Search for the cell housing the specified text and yield its [x, y] center coordinate. 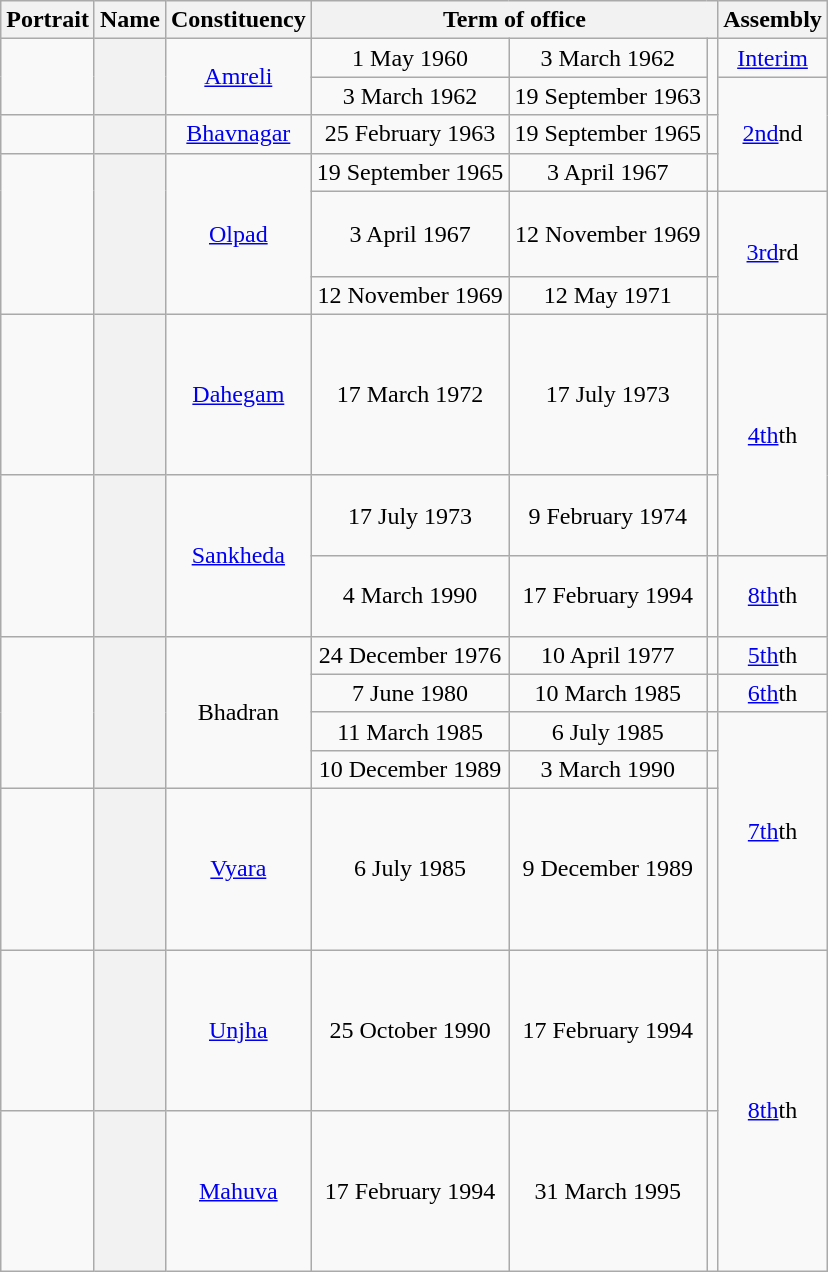
11 March 1985 [410, 731]
25 October 1990 [410, 1030]
Unjha [238, 1030]
19 September 1963 [608, 96]
12 May 1971 [608, 295]
25 February 1963 [410, 134]
3 March 1990 [608, 769]
Vyara [238, 868]
31 March 1995 [608, 1192]
24 December 1976 [410, 655]
Mahuva [238, 1192]
10 December 1989 [410, 769]
Dahegam [238, 394]
7 June 1980 [410, 693]
Olpad [238, 234]
Amreli [238, 77]
7thth [773, 830]
Name [130, 20]
6thth [773, 693]
Bhadran [238, 712]
10 March 1985 [608, 693]
10 April 1977 [608, 655]
9 December 1989 [608, 868]
1 May 1960 [410, 58]
5thth [773, 655]
4thth [773, 435]
Constituency [238, 20]
3rdrd [773, 252]
Interim [773, 58]
Bhavnagar [238, 134]
Term of office [514, 20]
2ndnd [773, 134]
Assembly [773, 20]
4 March 1990 [410, 596]
9 February 1974 [608, 516]
17 March 1972 [410, 394]
Sankheda [238, 556]
Portrait [48, 20]
